From the cell containing the given text, extract its center point as [X, Y] coordinate. 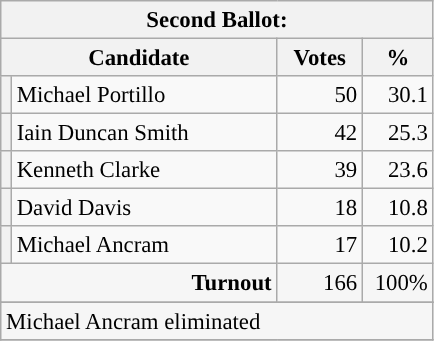
David Davis [144, 208]
Michael Ancram [144, 245]
Turnout [139, 283]
Michael Ancram eliminated [217, 321]
Second Ballot: [217, 20]
39 [320, 170]
10.8 [398, 208]
Iain Duncan Smith [144, 133]
25.3 [398, 133]
23.6 [398, 170]
30.1 [398, 95]
Candidate [139, 58]
% [398, 58]
10.2 [398, 245]
100% [398, 283]
17 [320, 245]
Votes [320, 58]
Kenneth Clarke [144, 170]
42 [320, 133]
18 [320, 208]
50 [320, 95]
Michael Portillo [144, 95]
166 [320, 283]
